Output the (x, y) coordinate of the center of the cell containing the given text.  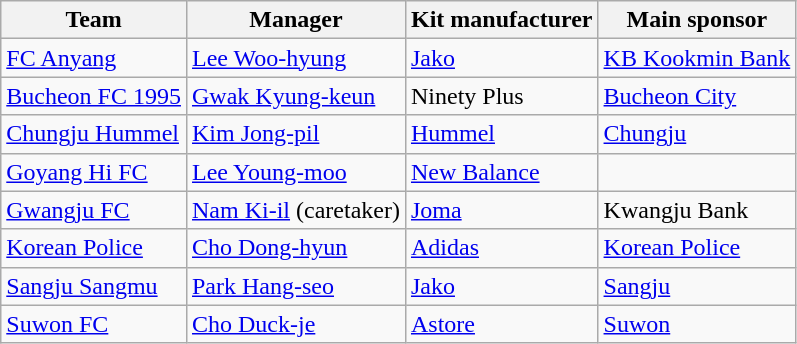
Gwak Kyung-keun (296, 96)
Main sponsor (697, 20)
Joma (502, 210)
Manager (296, 20)
Team (94, 20)
New Balance (502, 172)
Bucheon City (697, 96)
Hummel (502, 134)
Kim Jong-pil (296, 134)
Ninety Plus (502, 96)
Kwangju Bank (697, 210)
Lee Woo-hyung (296, 58)
Goyang Hi FC (94, 172)
Chungju (697, 134)
FC Anyang (94, 58)
Nam Ki-il (caretaker) (296, 210)
Adidas (502, 248)
Cho Dong-hyun (296, 248)
Kit manufacturer (502, 20)
Gwangju FC (94, 210)
Suwon (697, 324)
Sangju (697, 286)
Bucheon FC 1995 (94, 96)
KB Kookmin Bank (697, 58)
Astore (502, 324)
Chungju Hummel (94, 134)
Sangju Sangmu (94, 286)
Suwon FC (94, 324)
Park Hang-seo (296, 286)
Cho Duck-je (296, 324)
Lee Young-moo (296, 172)
